Output the (X, Y) coordinate of the center of the cell containing the given text.  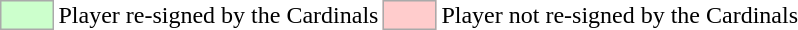
Player re-signed by the Cardinals (218, 15)
